Provide the (X, Y) coordinate of the cell's center where the given text is located.  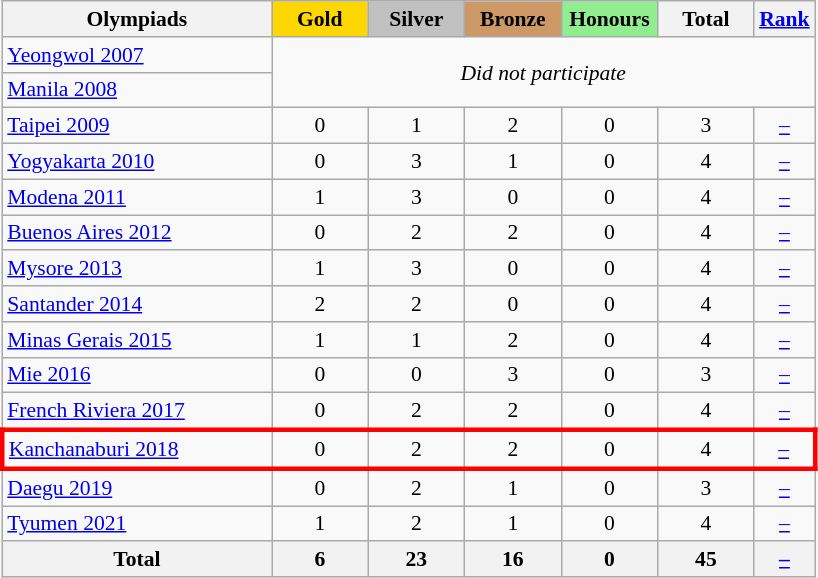
Honours (610, 19)
Rank (784, 19)
Bronze (514, 19)
Santander 2014 (136, 304)
Mysore 2013 (136, 269)
Minas Gerais 2015 (136, 340)
Tyumen 2021 (136, 524)
Taipei 2009 (136, 126)
Silver (416, 19)
Daegu 2019 (136, 488)
Manila 2008 (136, 90)
French Riviera 2017 (136, 412)
Buenos Aires 2012 (136, 233)
Gold (320, 19)
Mie 2016 (136, 375)
Modena 2011 (136, 197)
Yogyakarta 2010 (136, 162)
6 (320, 560)
45 (706, 560)
16 (514, 560)
Yeongwol 2007 (136, 55)
23 (416, 560)
Kanchanaburi 2018 (136, 450)
Did not participate (544, 72)
Olympiads (136, 19)
